From the cell containing the given text, extract its center point as [X, Y] coordinate. 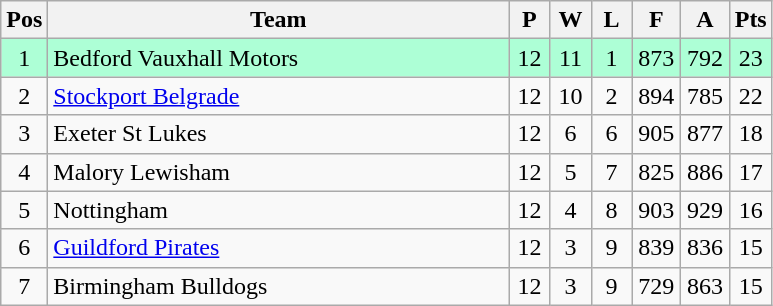
785 [706, 96]
905 [656, 134]
903 [656, 210]
Stockport Belgrade [278, 96]
Guildford Pirates [278, 248]
F [656, 20]
L [612, 20]
877 [706, 134]
16 [750, 210]
825 [656, 172]
Nottingham [278, 210]
729 [656, 286]
11 [570, 58]
886 [706, 172]
W [570, 20]
18 [750, 134]
Exeter St Lukes [278, 134]
Birmingham Bulldogs [278, 286]
Team [278, 20]
839 [656, 248]
929 [706, 210]
P [530, 20]
23 [750, 58]
836 [706, 248]
792 [706, 58]
A [706, 20]
8 [612, 210]
Pts [750, 20]
22 [750, 96]
Malory Lewisham [278, 172]
873 [656, 58]
894 [656, 96]
863 [706, 286]
Pos [24, 20]
Bedford Vauxhall Motors [278, 58]
10 [570, 96]
17 [750, 172]
